Determine the [x, y] coordinate at the center of the cell enclosing the given text.  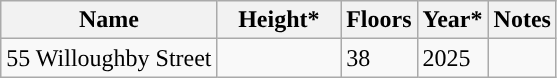
Year* [452, 20]
Name [109, 20]
55 Willoughby Street [109, 58]
38 [379, 58]
Floors [379, 20]
2025 [452, 58]
Height* [279, 20]
Notes [522, 20]
